Determine the (X, Y) coordinate at the center of the cell enclosing the given text.  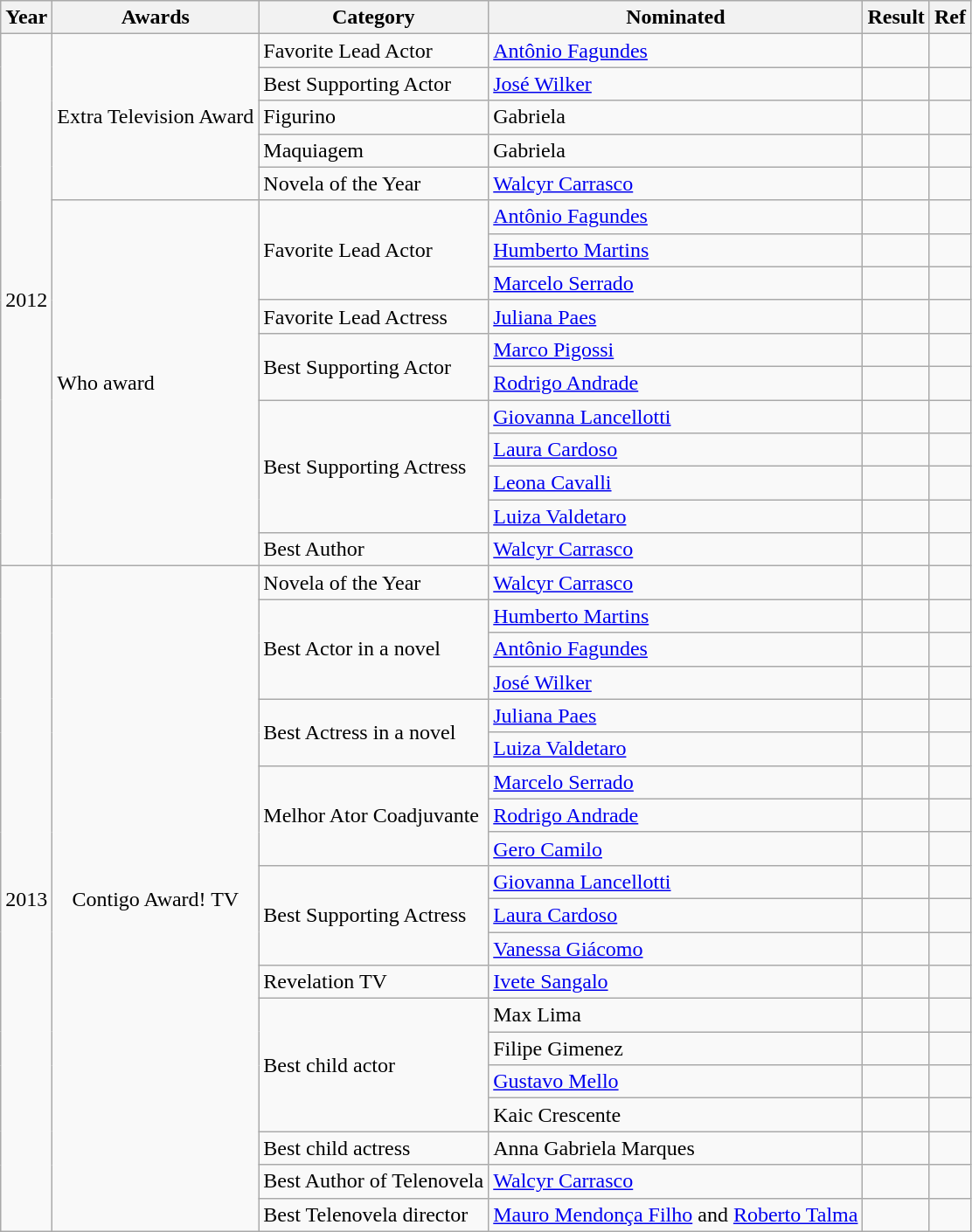
Best child actor (374, 1065)
Kaic Crescente (676, 1115)
Melhor Ator Coadjuvante (374, 815)
Awards (156, 17)
Anna Gabriela Marques (676, 1148)
Gustavo Mello (676, 1082)
Figurino (374, 117)
Best Author of Telenovela (374, 1181)
Marco Pigossi (676, 350)
Result (896, 17)
Best Actor in a novel (374, 649)
Vanessa Giácomo (676, 948)
Category (374, 17)
Favorite Lead Actress (374, 316)
Ref (949, 17)
Maquiagem (374, 150)
Max Lima (676, 1015)
Filipe Gimenez (676, 1049)
Extra Television Award (156, 117)
Ivete Sangalo (676, 982)
2013 (26, 898)
Best Telenovela director (374, 1215)
Best Author (374, 550)
Nominated (676, 17)
Contigo Award! TV (156, 898)
Leona Cavalli (676, 483)
Best Actress in a novel (374, 732)
Gero Camilo (676, 848)
Revelation TV (374, 982)
Mauro Mendonça Filho and Roberto Talma (676, 1215)
2012 (26, 301)
Best child actress (374, 1148)
Year (26, 17)
Who award (156, 383)
